Output the (X, Y) coordinate of the center of the cell containing the given text.  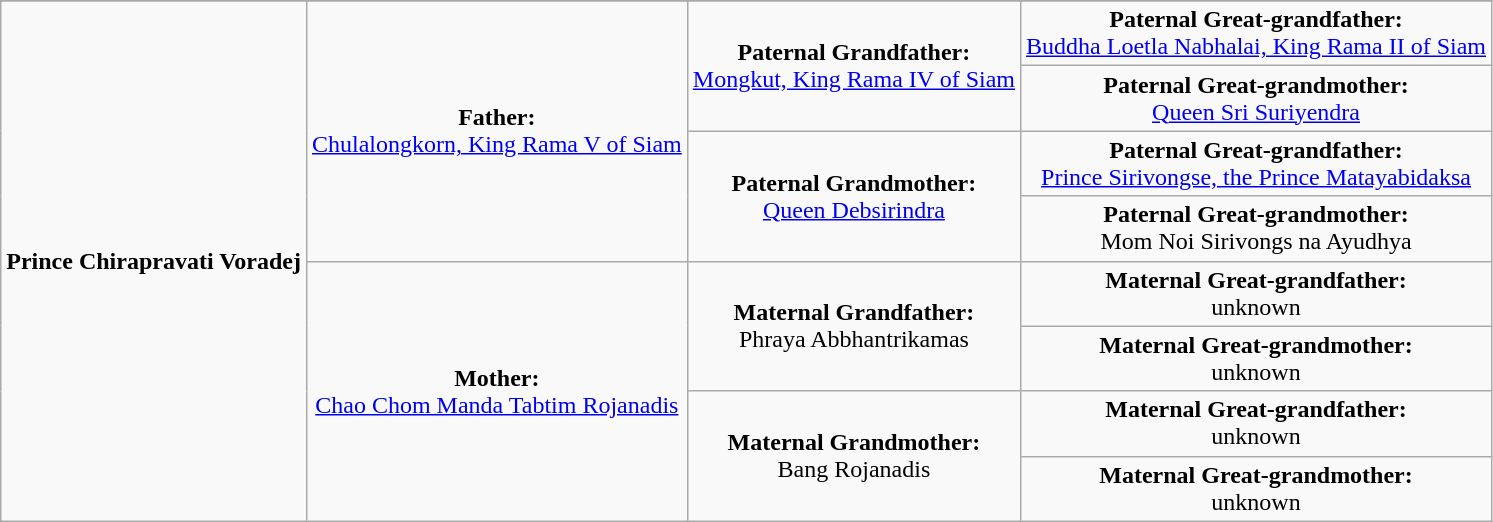
Paternal Grandfather:Mongkut, King Rama IV of Siam (854, 66)
Paternal Grandmother:Queen Debsirindra (854, 196)
Prince Chirapravati Voradej (154, 261)
Paternal Great-grandfather:Prince Sirivongse, the Prince Matayabidaksa (1256, 164)
Father:Chulalongkorn, King Rama V of Siam (496, 131)
Paternal Great-grandfather:Buddha Loetla Nabhalai, King Rama II of Siam (1256, 34)
Paternal Great-grandmother:Queen Sri Suriyendra (1256, 98)
Maternal Grandmother:Bang Rojanadis (854, 456)
Mother:Chao Chom Manda Tabtim Rojanadis (496, 391)
Paternal Great-grandmother:Mom Noi Sirivongs na Ayudhya (1256, 228)
Maternal Grandfather:Phraya Abbhantrikamas (854, 326)
